Locate the cell with the specified text and output its [X, Y] center coordinate. 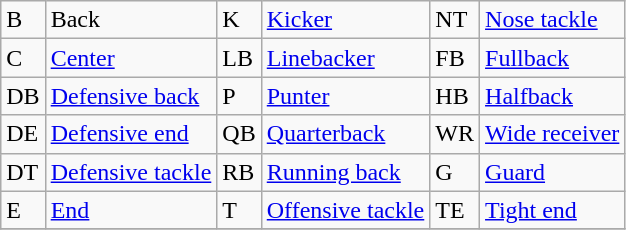
Linebacker [346, 58]
Kicker [346, 20]
TE [455, 210]
DB [23, 96]
Halfback [552, 96]
K [239, 20]
E [23, 210]
B [23, 20]
Guard [552, 172]
Back [131, 20]
G [455, 172]
QB [239, 134]
P [239, 96]
DT [23, 172]
Defensive back [131, 96]
T [239, 210]
DE [23, 134]
HB [455, 96]
Defensive end [131, 134]
Wide receiver [552, 134]
End [131, 210]
Defensive tackle [131, 172]
Offensive tackle [346, 210]
Punter [346, 96]
Center [131, 58]
LB [239, 58]
C [23, 58]
Fullback [552, 58]
FB [455, 58]
Nose tackle [552, 20]
Running back [346, 172]
Quarterback [346, 134]
NT [455, 20]
Tight end [552, 210]
RB [239, 172]
WR [455, 134]
